Detect which cell encompasses the target text, then output its (x, y) center coordinate. 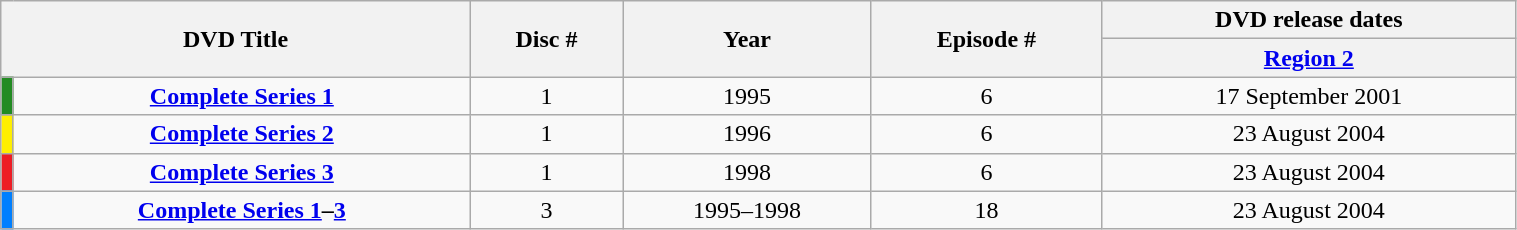
Year (747, 39)
Episode # (986, 39)
17 September 2001 (1309, 96)
Complete Series 1 (242, 96)
Complete Series 2 (242, 134)
Region 2 (1309, 58)
1998 (747, 172)
DVD release dates (1309, 20)
18 (986, 210)
1995 (747, 96)
1996 (747, 134)
DVD Title (236, 39)
3 (546, 210)
Complete Series 1–3 (242, 210)
Complete Series 3 (242, 172)
Disc # (546, 39)
1995–1998 (747, 210)
